Detect which cell encompasses the target text, then output its [X, Y] center coordinate. 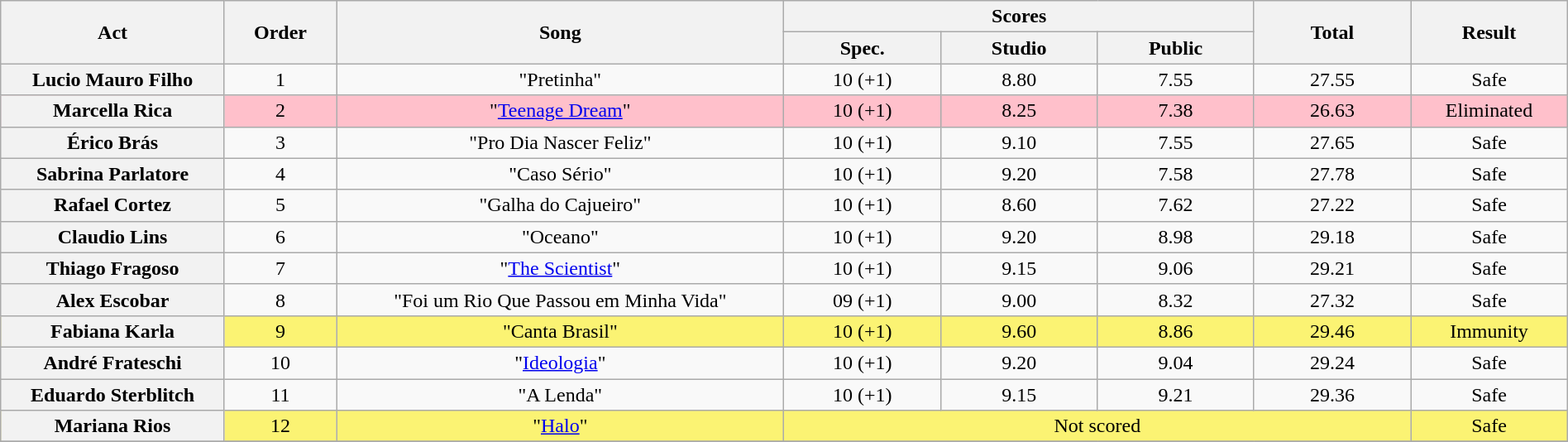
Act [112, 32]
Sabrina Parlatore [112, 174]
3 [280, 142]
9.06 [1176, 268]
"A Lenda" [561, 395]
27.55 [1331, 79]
27.32 [1331, 300]
André Frateschi [112, 363]
29.36 [1331, 395]
"Halo" [561, 426]
Alex Escobar [112, 300]
29.18 [1331, 237]
27.22 [1331, 205]
Scores [1019, 17]
9.21 [1176, 395]
"Caso Sério" [561, 174]
9.10 [1019, 142]
"Oceano" [561, 237]
Result [1489, 32]
8.25 [1019, 111]
Immunity [1489, 331]
10 [280, 363]
Eliminated [1489, 111]
"Ideologia" [561, 363]
27.78 [1331, 174]
7 [280, 268]
"Pretinha" [561, 79]
8.80 [1019, 79]
Order [280, 32]
Public [1176, 48]
8.32 [1176, 300]
9.04 [1176, 363]
6 [280, 237]
Eduardo Sterblitch [112, 395]
Marcella Rica [112, 111]
Studio [1019, 48]
8.98 [1176, 237]
2 [280, 111]
29.21 [1331, 268]
Spec. [862, 48]
5 [280, 205]
27.65 [1331, 142]
7.38 [1176, 111]
Song [561, 32]
Érico Brás [112, 142]
Rafael Cortez [112, 205]
Not scored [1097, 426]
"Teenage Dream" [561, 111]
1 [280, 79]
11 [280, 395]
Lucio Mauro Filho [112, 79]
Total [1331, 32]
4 [280, 174]
29.24 [1331, 363]
8.86 [1176, 331]
26.63 [1331, 111]
"Foi um Rio Que Passou em Minha Vida" [561, 300]
7.62 [1176, 205]
"Canta Brasil" [561, 331]
8.60 [1019, 205]
9 [280, 331]
7.58 [1176, 174]
9.60 [1019, 331]
12 [280, 426]
Fabiana Karla [112, 331]
Mariana Rios [112, 426]
29.46 [1331, 331]
"Pro Dia Nascer Feliz" [561, 142]
8 [280, 300]
09 (+1) [862, 300]
Thiago Fragoso [112, 268]
Claudio Lins [112, 237]
9.00 [1019, 300]
"The Scientist" [561, 268]
"Galha do Cajueiro" [561, 205]
